Search for the cell housing the specified text and yield its [X, Y] center coordinate. 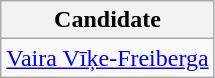
Candidate [108, 20]
Vaira Vīķe-Freiberga [108, 58]
